Extract the (X, Y) coordinate from the center of the cell holding the provided text.  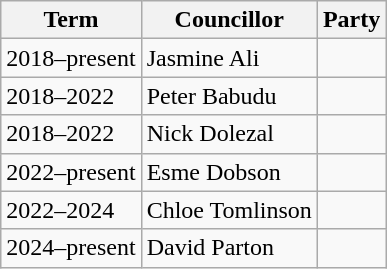
Esme Dobson (229, 172)
Councillor (229, 20)
2024–present (71, 248)
Party (351, 20)
David Parton (229, 248)
Nick Dolezal (229, 134)
Jasmine Ali (229, 58)
Chloe Tomlinson (229, 210)
2022–2024 (71, 210)
2018–present (71, 58)
Term (71, 20)
Peter Babudu (229, 96)
2022–present (71, 172)
